Return (x, y) of the center of cell containing provided text 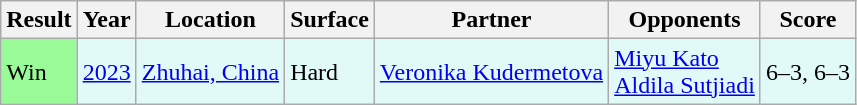
6–3, 6–3 (808, 72)
Veronika Kudermetova (491, 72)
Opponents (685, 20)
Year (106, 20)
Partner (491, 20)
Result (39, 20)
Hard (330, 72)
Location (210, 20)
Win (39, 72)
Surface (330, 20)
2023 (106, 72)
Zhuhai, China (210, 72)
Score (808, 20)
Miyu Kato Aldila Sutjiadi (685, 72)
